Return (X, Y) of the center of cell containing provided text 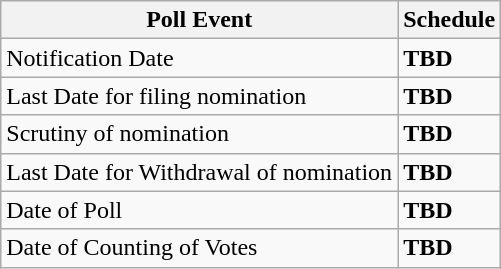
Date of Poll (200, 210)
Date of Counting of Votes (200, 248)
Last Date for Withdrawal of nomination (200, 172)
Last Date for filing nomination (200, 96)
Scrutiny of nomination (200, 134)
Poll Event (200, 20)
Notification Date (200, 58)
Schedule (450, 20)
